For the text-containing cell, return its midpoint in [X, Y] coordinate format. 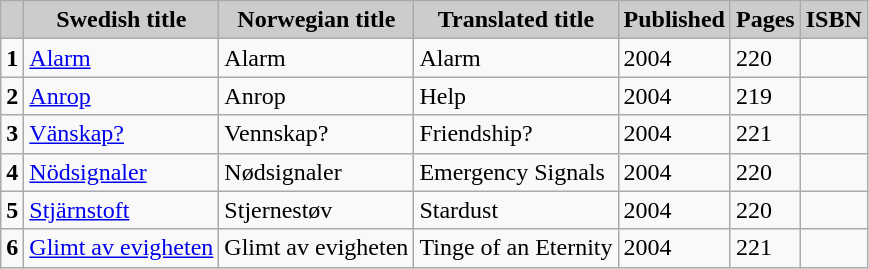
Stardust [516, 210]
Published [674, 20]
Nödsignaler [122, 172]
Stjernestøv [316, 210]
Norwegian title [316, 20]
1 [12, 58]
Vänskap? [122, 134]
5 [12, 210]
Tinge of an Eternity [516, 248]
4 [12, 172]
Nødsignaler [316, 172]
Pages [765, 20]
Emergency Signals [516, 172]
Stjärnstoft [122, 210]
Help [516, 96]
219 [765, 96]
2 [12, 96]
3 [12, 134]
Translated title [516, 20]
Swedish title [122, 20]
Vennskap? [316, 134]
6 [12, 248]
ISBN [834, 20]
Friendship? [516, 134]
